Detect which cell encompasses the target text, then output its (X, Y) center coordinate. 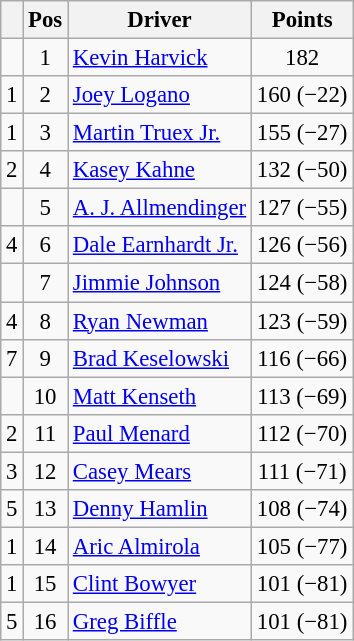
108 (−74) (302, 509)
15 (46, 584)
Ryan Newman (160, 321)
Brad Keselowski (160, 358)
123 (−59) (302, 321)
9 (46, 358)
11 (46, 433)
113 (−69) (302, 396)
6 (46, 245)
13 (46, 509)
Driver (160, 20)
Casey Mears (160, 471)
Aric Almirola (160, 546)
112 (−70) (302, 433)
Denny Hamlin (160, 509)
Paul Menard (160, 433)
126 (−56) (302, 245)
12 (46, 471)
14 (46, 546)
Clint Bowyer (160, 584)
A. J. Allmendinger (160, 208)
Kasey Kahne (160, 170)
Points (302, 20)
Joey Logano (160, 95)
Pos (46, 20)
132 (−50) (302, 170)
Kevin Harvick (160, 58)
105 (−77) (302, 546)
127 (−55) (302, 208)
8 (46, 321)
16 (46, 621)
155 (−27) (302, 133)
182 (302, 58)
10 (46, 396)
124 (−58) (302, 283)
Greg Biffle (160, 621)
Dale Earnhardt Jr. (160, 245)
Matt Kenseth (160, 396)
160 (−22) (302, 95)
Martin Truex Jr. (160, 133)
Jimmie Johnson (160, 283)
116 (−66) (302, 358)
111 (−71) (302, 471)
